Pinpoint the cell where the given text exists, returning its (x, y) midpoint coordinate. 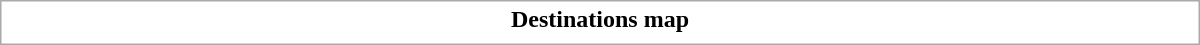
Destinations map (600, 19)
